Detect which cell encompasses the target text, then output its [X, Y] center coordinate. 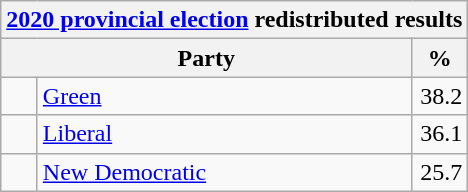
Liberal [224, 134]
% [440, 58]
36.1 [440, 134]
25.7 [440, 172]
New Democratic [224, 172]
Green [224, 96]
38.2 [440, 96]
Party [206, 58]
2020 provincial election redistributed results [234, 20]
